Capture the cell that displays the provided text and extract its (x, y) central coordinate. 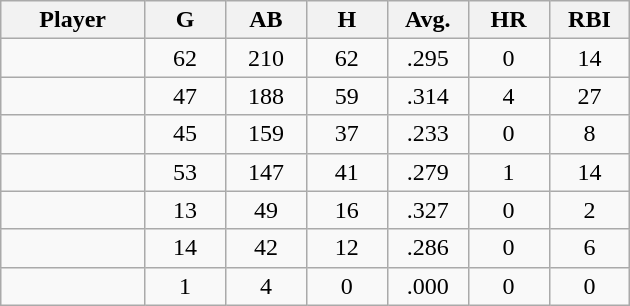
Avg. (428, 20)
.286 (428, 248)
53 (186, 172)
37 (346, 134)
.279 (428, 172)
Player (73, 20)
G (186, 20)
47 (186, 96)
.327 (428, 210)
13 (186, 210)
RBI (590, 20)
16 (346, 210)
27 (590, 96)
188 (266, 96)
147 (266, 172)
41 (346, 172)
45 (186, 134)
.314 (428, 96)
210 (266, 58)
8 (590, 134)
42 (266, 248)
12 (346, 248)
.233 (428, 134)
159 (266, 134)
H (346, 20)
AB (266, 20)
49 (266, 210)
HR (508, 20)
.295 (428, 58)
6 (590, 248)
.000 (428, 286)
59 (346, 96)
2 (590, 210)
